Capture the cell that displays the provided text and extract its (x, y) central coordinate. 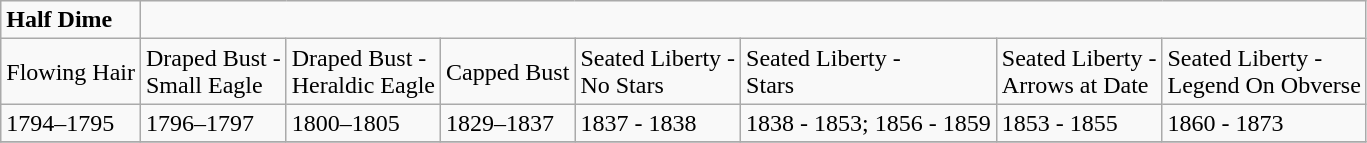
1837 - 1838 (658, 123)
1853 - 1855 (1079, 123)
Seated Liberty -No Stars (658, 72)
1800–1805 (363, 123)
1829–1837 (508, 123)
Capped Bust (508, 72)
Seated Liberty -Stars (869, 72)
Draped Bust -Small Eagle (213, 72)
1796–1797 (213, 123)
Half Dime (71, 20)
1794–1795 (71, 123)
Flowing Hair (71, 72)
1838 - 1853; 1856 - 1859 (869, 123)
Seated Liberty -Legend On Obverse (1264, 72)
Seated Liberty -Arrows at Date (1079, 72)
Draped Bust -Heraldic Eagle (363, 72)
1860 - 1873 (1264, 123)
